Extract the (X, Y) coordinate from the center of the cell holding the provided text.  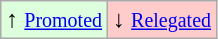
↓ Relegated (162, 20)
↑ Promoted (54, 20)
